Return the (x, y) coordinate for the center point of the cell that contains the specified text.  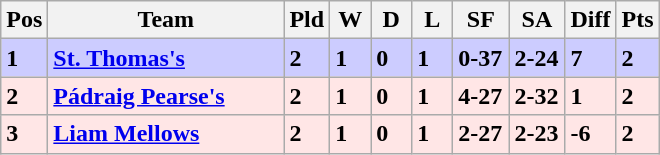
-6 (590, 134)
Diff (590, 20)
Pld (307, 20)
SA (537, 20)
0-37 (481, 58)
Pts (638, 20)
D (392, 20)
L (432, 20)
2-24 (537, 58)
Pádraig Pearse's (166, 96)
Liam Mellows (166, 134)
2-23 (537, 134)
St. Thomas's (166, 58)
SF (481, 20)
3 (24, 134)
2-32 (537, 96)
Pos (24, 20)
W (350, 20)
Team (166, 20)
7 (590, 58)
4-27 (481, 96)
2-27 (481, 134)
